Capture the cell that displays the provided text and extract its (x, y) central coordinate. 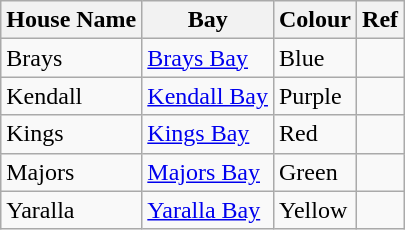
Kendall (72, 96)
Yaralla (72, 210)
Red (314, 134)
Brays (72, 58)
House Name (72, 20)
Colour (314, 20)
Majors (72, 172)
Purple (314, 96)
Green (314, 172)
Majors Bay (208, 172)
Kendall Bay (208, 96)
Bay (208, 20)
Kings Bay (208, 134)
Ref (380, 20)
Yellow (314, 210)
Blue (314, 58)
Kings (72, 134)
Brays Bay (208, 58)
Yaralla Bay (208, 210)
